Return (x, y) of the center of cell containing provided text 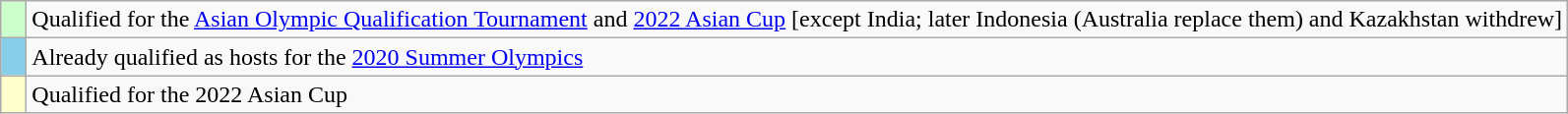
Already qualified as hosts for the 2020 Summer Olympics (797, 57)
Qualified for the 2022 Asian Cup (797, 94)
